Pinpoint the cell where the given text exists, returning its [x, y] midpoint coordinate. 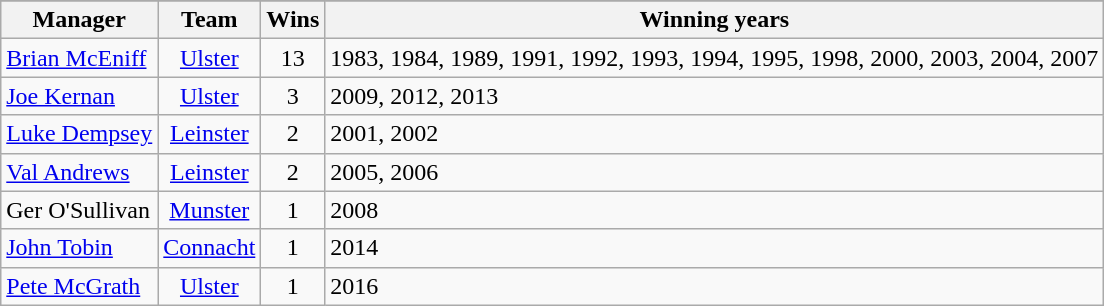
Pete McGrath [80, 286]
John Tobin [80, 248]
Val Andrews [80, 172]
2008 [714, 210]
2016 [714, 286]
2001, 2002 [714, 134]
Team [210, 20]
2005, 2006 [714, 172]
Brian McEniff [80, 58]
Joe Kernan [80, 96]
Winning years [714, 20]
3 [293, 96]
Luke Dempsey [80, 134]
2014 [714, 248]
2009, 2012, 2013 [714, 96]
Munster [210, 210]
Wins [293, 20]
Ger O'Sullivan [80, 210]
13 [293, 58]
Manager [80, 20]
Connacht [210, 248]
1983, 1984, 1989, 1991, 1992, 1993, 1994, 1995, 1998, 2000, 2003, 2004, 2007 [714, 58]
